Return the [X, Y] coordinate for the center point of the cell that contains the specified text.  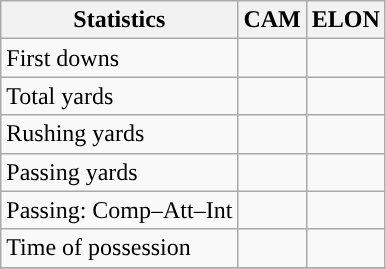
Total yards [120, 96]
Rushing yards [120, 134]
Statistics [120, 20]
First downs [120, 58]
Time of possession [120, 248]
Passing yards [120, 172]
CAM [272, 20]
Passing: Comp–Att–Int [120, 210]
ELON [346, 20]
